Return the (x, y) coordinate for the center point of the cell that contains the specified text.  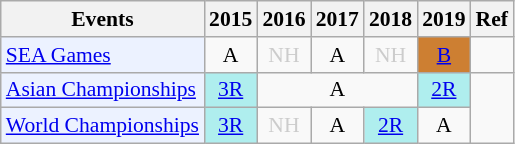
World Championships (102, 126)
2019 (444, 19)
B (444, 55)
2018 (390, 19)
Events (102, 19)
2017 (338, 19)
Asian Championships (102, 90)
2016 (284, 19)
SEA Games (102, 55)
Ref (492, 19)
2015 (230, 19)
